Capture the cell that displays the provided text and extract its [x, y] central coordinate. 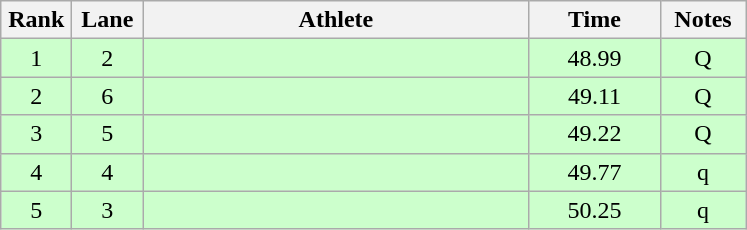
48.99 [594, 58]
Rank [36, 20]
50.25 [594, 210]
49.11 [594, 96]
Time [594, 20]
6 [108, 96]
49.22 [594, 134]
49.77 [594, 172]
1 [36, 58]
Athlete [336, 20]
Lane [108, 20]
Notes [703, 20]
